Search for the cell housing the specified text and yield its [X, Y] center coordinate. 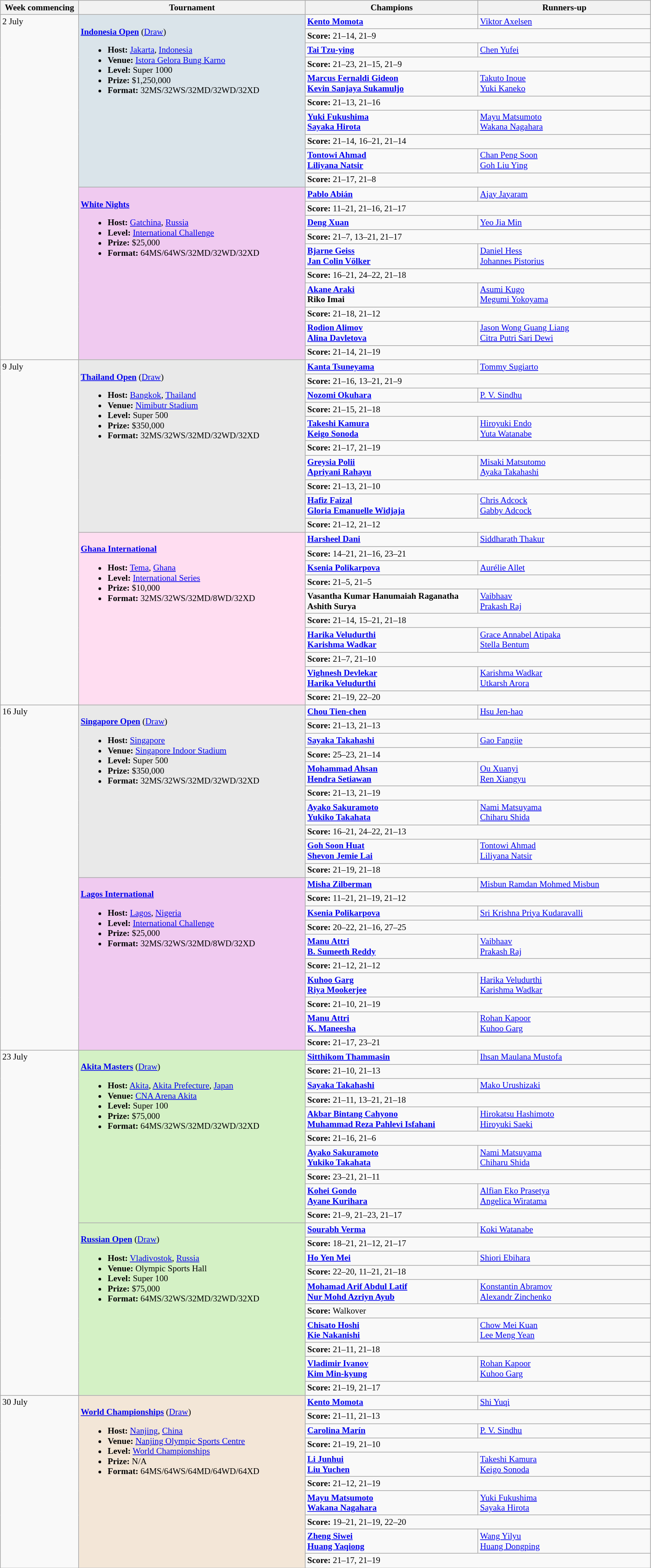
Misaki Matsutomo Ayaka Takahashi [564, 467]
Chou Tien-chen [392, 712]
Konstantin Abramov Alexandr Zinchenko [564, 1292]
Score: 21–11, 21–13 [478, 1417]
Tournament [192, 8]
Score: 21–19, 21–10 [478, 1445]
Score: 21–16, 13–21, 21–9 [478, 381]
30 July [40, 1481]
Kohei Gondo Ayane Kurihara [392, 1196]
Akbar Bintang Cahyono Muhammad Reza Pahlevi Isfahani [392, 1119]
Sri Krishna Priya Kudaravalli [564, 913]
Harsheel Dani [392, 539]
Mohammad Ahsan Hendra Setiawan [392, 774]
Chisato Hoshi Kie Nakanishi [392, 1330]
Jason Wong Guang Liang Citra Putri Sari Dewi [564, 333]
White NightsHost: Gatchina, RussiaLevel: International ChallengePrize: $25,000Format: 64MS/64WS/32MD/32WD/32XD [192, 273]
Shiori Ebihara [564, 1258]
Deng Xuan [392, 223]
Score: 21–14, 21–9 [478, 36]
Score: 21–13, 21–19 [478, 793]
Misha Zilberman [392, 885]
Week commencing [40, 8]
Score: 21–9, 21–23, 21–17 [478, 1216]
Ou Xuanyi Ren Xiangyu [564, 774]
Sitthikom Thammasin [392, 1057]
9 July [40, 532]
Score: Walkover [478, 1311]
Score: 18–21, 21–12, 21–17 [478, 1244]
Score: 21–10, 21–13 [478, 1071]
Score: 21–13, 21–13 [478, 726]
Hsu Jen-hao [564, 712]
Yeo Jia Min [564, 223]
Takuto Inoue Yuki Kaneko [564, 84]
Wang Yilyu Huang Dongping [564, 1541]
Score: 21–14, 21–19 [478, 352]
Karishma Wadkar Utkarsh Arora [564, 678]
Li Junhui Liu Yuchen [392, 1464]
Mako Urushizaki [564, 1086]
16 July [40, 878]
Score: 20–22, 21–16, 27–25 [478, 927]
Bjarne Geiss Jan Colin Völker [392, 256]
Sourabh Verma [392, 1230]
Ihsan Maulana Mustofa [564, 1057]
Akane Araki Riko Imai [392, 294]
Score: 21–17, 23–21 [478, 1043]
Vasantha Kumar Hanumaiah Raganatha Ashith Surya [392, 601]
Thailand Open (Draw)Host: Bangkok, ThailandVenue: Nimibutr StadiumLevel: Super 500Prize: $350,000Format: 32MS/32WS/32MD/32WD/32XD [192, 446]
Pablo Abián [392, 194]
Mohamad Arif Abdul Latif Nur Mohd Azriyn Ayub [392, 1292]
Zheng Siwei Huang Yaqiong [392, 1541]
Akita Masters (Draw)Host: Akita, Akita Prefecture, JapanVenue: CNA Arena AkitaLevel: Super 100Prize: $75,000Format: 64MS/32WS/32MD/32WD/32XD [192, 1136]
Ajay Jayaram [564, 194]
Score: 14–21, 21–16, 23–21 [478, 554]
Score: 21–11, 21–18 [478, 1350]
Score: 21–23, 21–15, 21–9 [478, 64]
Vighnesh Devlekar Harika Veludurthi [392, 678]
Koki Watanabe [564, 1230]
Daniel Hess Johannes Pistorius [564, 256]
Indonesia Open (Draw)Host: Jakarta, IndonesiaVenue: Istora Gelora Bung KarnoLevel: Super 1000Prize: $1,250,000Format: 32MS/32WS/32MD/32WD/32XD [192, 101]
Tai Tzu-ying [392, 50]
Score: 21–15, 21–18 [478, 410]
Singapore Open (Draw)Host: SingaporeVenue: Singapore Indoor StadiumLevel: Super 500Prize: $350,000Format: 32MS/32WS/32MD/32WD/32XD [192, 791]
23 July [40, 1223]
Hirokatsu Hashimoto Hiroyuki Saeki [564, 1119]
Shi Yuqi [564, 1402]
Lagos InternationalHost: Lagos, NigeriaLevel: International ChallengePrize: $25,000Format: 32MS/32WS/32MD/8WD/32XD [192, 964]
Score: 21–19, 22–20 [478, 698]
Score: 21–16, 21–6 [478, 1138]
Alfian Eko Prasetya Angelica Wiratama [564, 1196]
Score: 19–21, 21–19, 22–20 [478, 1522]
Kuhoo Garg Riya Mookerjee [392, 985]
Score: 11–21, 21–19, 21–12 [478, 899]
Chan Peng Soon Goh Liu Ying [564, 160]
Asumi Kugo Megumi Yokoyama [564, 294]
Manu Attri K. Maneesha [392, 1024]
Greysia Polii Apriyani Rahayu [392, 467]
Siddharath Thakur [564, 539]
Russian Open (Draw)Host: Vladivostok, RussiaVenue: Olympic Sports HallLevel: Super 100Prize: $75,000Format: 64MS/32WS/32MD/32WD/32XD [192, 1309]
Manu Attri B. Sumeeth Reddy [392, 946]
Runners-up [564, 8]
Goh Soon Huat Shevon Jemie Lai [392, 851]
Score: 22–20, 11–21, 21–18 [478, 1272]
Score: 21–13, 21–16 [478, 103]
Score: 21–19, 21–17 [478, 1388]
Score: 21–14, 16–21, 21–14 [478, 142]
Score: 25–23, 21–14 [478, 755]
Rodion Alimov Alina Davletova [392, 333]
Grace Annabel Atipaka Stella Bentum [564, 640]
Score: 21–7, 13–21, 21–17 [478, 237]
Hafiz Faizal Gloria Emanuelle Widjaja [392, 506]
Score: 21–13, 21–10 [478, 486]
Score: 16–21, 24–22, 21–13 [478, 832]
2 July [40, 187]
Score: 16–21, 24–22, 21–18 [478, 276]
Score: 23–21, 21–11 [478, 1177]
Score: 21–5, 21–5 [478, 582]
Chen Yufei [564, 50]
Misbun Ramdan Mohmed Misbun [564, 885]
Score: 21–18, 21–12 [478, 314]
Vladimir Ivanov Kim Min-kyung [392, 1369]
Score: 21–19, 21–18 [478, 870]
Chris Adcock Gabby Adcock [564, 506]
Score: 21–11, 13–21, 21–18 [478, 1100]
Score: 21–17, 21–8 [478, 180]
Viktor Axelsen [564, 22]
Hiroyuki Endo Yuta Watanabe [564, 429]
Marcus Fernaldi Gideon Kevin Sanjaya Sukamuljo [392, 84]
Score: 21–10, 21–19 [478, 1004]
Champions [392, 8]
Tommy Sugiarto [564, 367]
Score: 21–14, 15–21, 21–18 [478, 621]
Carolina Marín [392, 1431]
Chow Mei Kuan Lee Meng Yean [564, 1330]
Aurélie Allet [564, 568]
Gao Fangjie [564, 740]
Kanta Tsuneyama [392, 367]
Ho Yen Mei [392, 1258]
Nozomi Okuhara [392, 395]
Score: 11–21, 21–16, 21–17 [478, 209]
Score: 21–12, 21–19 [478, 1483]
Score: 21–7, 21–10 [478, 659]
Ghana InternationalHost: Tema, GhanaLevel: International SeriesPrize: $10,000Format: 32MS/32WS/32MD/8WD/32XD [192, 619]
